For the text-containing cell, return its midpoint in [X, Y] coordinate format. 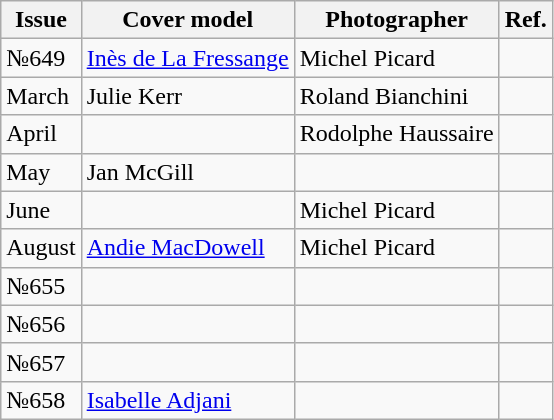
№657 [41, 362]
Jan McGill [188, 172]
№658 [41, 400]
№655 [41, 286]
Photographer [396, 20]
April [41, 134]
Andie MacDowell [188, 248]
Isabelle Adjani [188, 400]
Roland Bianchini [396, 96]
May [41, 172]
Inès de La Fressange [188, 58]
№649 [41, 58]
March [41, 96]
June [41, 210]
Rodolphe Haussaire [396, 134]
Ref. [526, 20]
Issue [41, 20]
№656 [41, 324]
August [41, 248]
Cover model [188, 20]
Julie Kerr [188, 96]
